Return [x, y] of the center of cell containing provided text 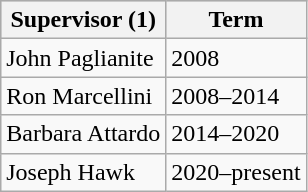
Barbara Attardo [84, 134]
Supervisor (1) [84, 20]
2020–present [236, 172]
Ron Marcellini [84, 96]
Joseph Hawk [84, 172]
2014–2020 [236, 134]
2008 [236, 58]
John Paglianite [84, 58]
2008–2014 [236, 96]
Term [236, 20]
